Identify which cell holds the provided text, then report its (X, Y) central coordinate. 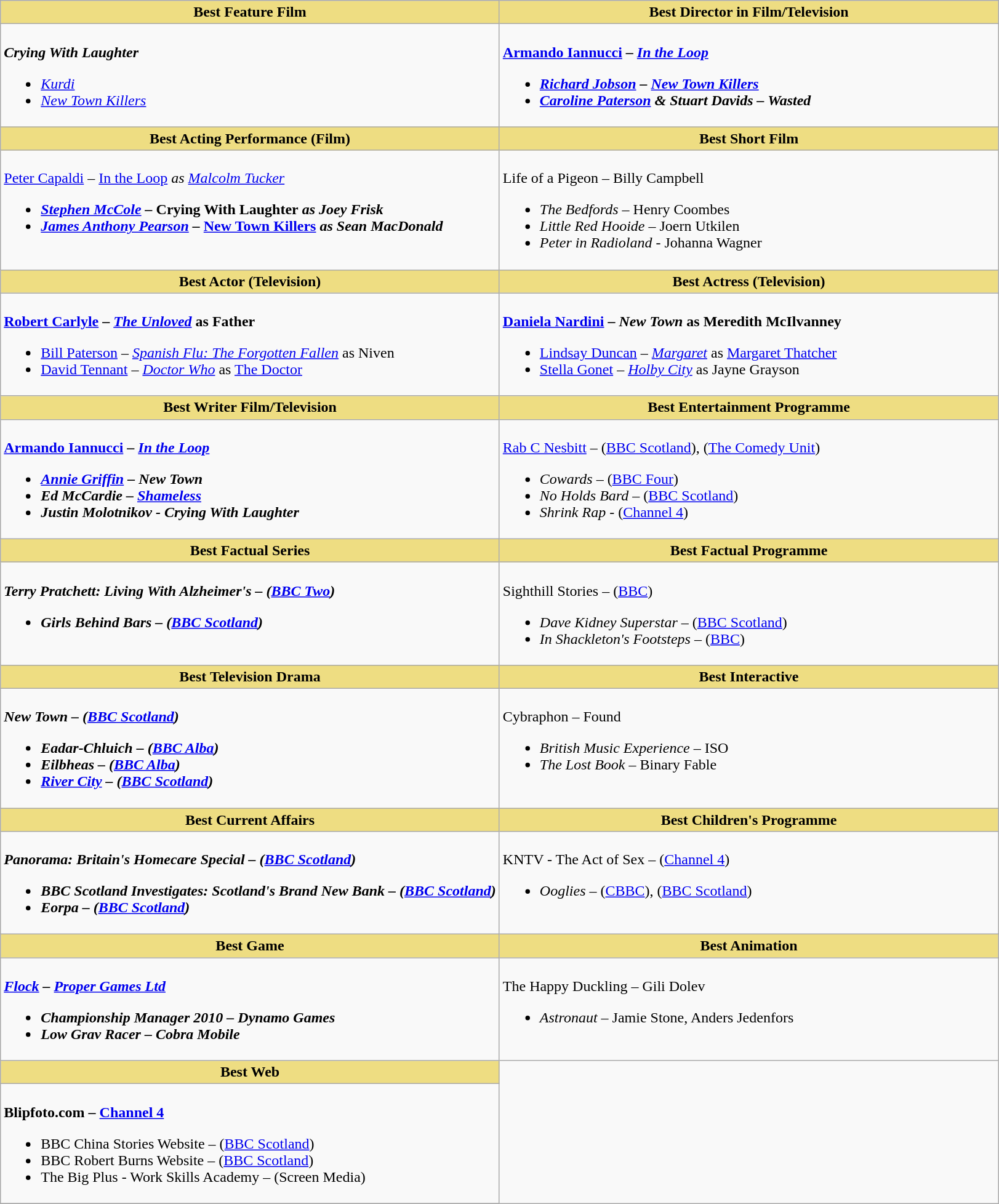
KNTV - The Act of Sex – (Channel 4)Ooglies – (CBBC), (BBC Scotland) (748, 883)
Sighthill Stories – (BBC)Dave Kidney Superstar – (BBC Scotland)In Shackleton's Footsteps – (BBC) (748, 613)
Best Web (250, 1072)
Best Animation (748, 946)
Armando Iannucci – In the LoopAnnie Griffin – New TownEd McCardie – ShamelessJustin Molotnikov - Crying With Laughter (250, 479)
Best Factual Programme (748, 550)
New Town – (BBC Scotland)Eadar-Chluich – (BBC Alba)Eilbheas – (BBC Alba)River City – (BBC Scotland) (250, 748)
Best Children's Programme (748, 819)
Best Game (250, 946)
Cybraphon – FoundBritish Music Experience – ISOThe Lost Book – Binary Fable (748, 748)
Panorama: Britain's Homecare Special – (BBC Scotland)BBC Scotland Investigates: Scotland's Brand New Bank – (BBC Scotland)Eorpa – (BBC Scotland) (250, 883)
Best Actress (Television) (748, 281)
Best Factual Series (250, 550)
Crying With LaughterKurdiNew Town Killers (250, 75)
Daniela Nardini – New Town as Meredith McIlvanneyLindsay Duncan – Margaret as Margaret ThatcherStella Gonet – Holby City as Jayne Grayson (748, 345)
Armando Iannucci – In the LoopRichard Jobson – New Town KillersCaroline Paterson & Stuart Davids – Wasted (748, 75)
Best Entertainment Programme (748, 407)
Flock – Proper Games LtdChampionship Manager 2010 – Dynamo GamesLow Grav Racer – Cobra Mobile (250, 1009)
Best Acting Performance (Film) (250, 138)
Best Current Affairs (250, 819)
Terry Pratchett: Living With Alzheimer's – (BBC Two)Girls Behind Bars – (BBC Scotland) (250, 613)
Best Television Drama (250, 676)
Robert Carlyle – The Unloved as FatherBill Paterson – Spanish Flu: The Forgotten Fallen as NivenDavid Tennant – Doctor Who as The Doctor (250, 345)
Best Actor (Television) (250, 281)
Best Short Film (748, 138)
Rab C Nesbitt – (BBC Scotland), (The Comedy Unit)Cowards – (BBC Four)No Holds Bard – (BBC Scotland)Shrink Rap - (Channel 4) (748, 479)
The Happy Duckling – Gili DolevAstronaut – Jamie Stone, Anders Jedenfors (748, 1009)
Best Writer Film/Television (250, 407)
Best Director in Film/Television (748, 12)
Best Interactive (748, 676)
Best Feature Film (250, 12)
Life of a Pigeon – Billy CampbellThe Bedfords – Henry CoombesLittle Red Hooide – Joern UtkilenPeter in Radioland - Johanna Wagner (748, 210)
